Find where the given text appears and provide that cell's center as (X, Y) coordinate. 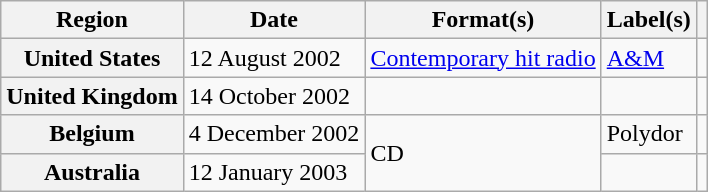
Date (274, 20)
14 October 2002 (274, 96)
4 December 2002 (274, 134)
CD (483, 153)
Region (92, 20)
Format(s) (483, 20)
Australia (92, 172)
Contemporary hit radio (483, 58)
Belgium (92, 134)
12 August 2002 (274, 58)
12 January 2003 (274, 172)
United States (92, 58)
United Kingdom (92, 96)
Polydor (648, 134)
Label(s) (648, 20)
A&M (648, 58)
